Identify which cell holds the provided text, then report its (X, Y) central coordinate. 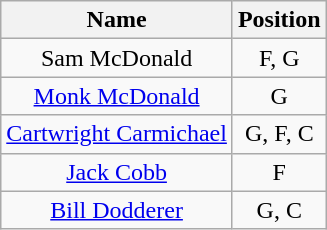
Name (117, 20)
Cartwright Carmichael (117, 134)
F (279, 172)
G (279, 96)
F, G (279, 58)
Bill Dodderer (117, 210)
Position (279, 20)
G, C (279, 210)
Sam McDonald (117, 58)
Monk McDonald (117, 96)
G, F, C (279, 134)
Jack Cobb (117, 172)
